Search for the cell housing the specified text and yield its [x, y] center coordinate. 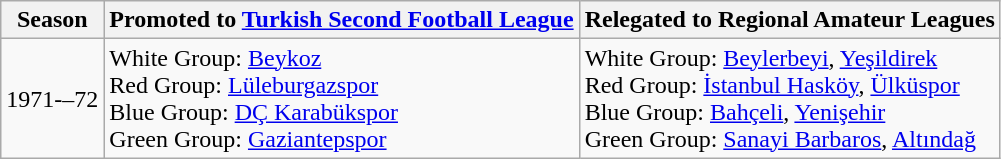
1971-–72 [52, 98]
Relegated to Regional Amateur Leagues [790, 20]
White Group: BeykozRed Group: LüleburgazsporBlue Group: DÇ KarabüksporGreen Group: Gaziantepspor [342, 98]
Promoted to Turkish Second Football League [342, 20]
White Group: Beylerbeyi, YeşildirekRed Group: İstanbul Hasköy, ÜlküsporBlue Group: Bahçeli, YenişehirGreen Group: Sanayi Barbaros, Altındağ [790, 98]
Season [52, 20]
